Output the (X, Y) coordinate of the center of the cell containing the given text.  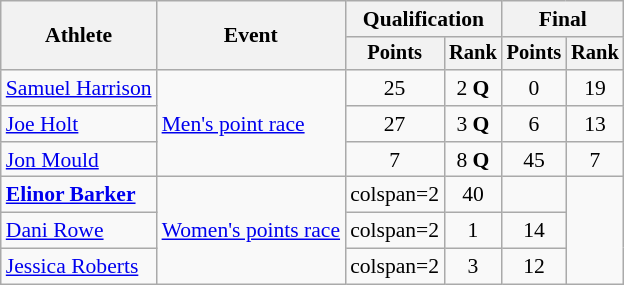
Elinor Barker (79, 195)
1 (473, 231)
Final (563, 19)
Athlete (79, 36)
45 (534, 160)
Women's points race (252, 230)
2 Q (473, 88)
6 (534, 124)
19 (595, 88)
Qualification (424, 19)
Joe Holt (79, 124)
Men's point race (252, 124)
12 (534, 267)
0 (534, 88)
14 (534, 231)
40 (473, 195)
8 Q (473, 160)
Jessica Roberts (79, 267)
25 (394, 88)
3 (473, 267)
Samuel Harrison (79, 88)
13 (595, 124)
3 Q (473, 124)
27 (394, 124)
Event (252, 36)
Dani Rowe (79, 231)
Jon Mould (79, 160)
